From the cell containing the given text, extract its center point as (x, y) coordinate. 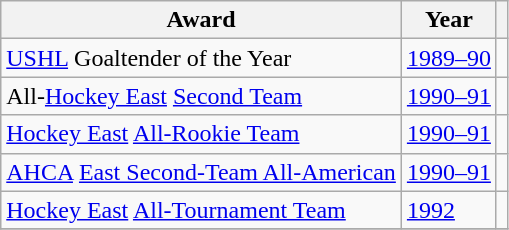
1989–90 (448, 58)
AHCA East Second-Team All-American (202, 172)
1992 (448, 210)
Award (202, 20)
Hockey East All-Rookie Team (202, 134)
All-Hockey East Second Team (202, 96)
USHL Goaltender of the Year (202, 58)
Year (448, 20)
Hockey East All-Tournament Team (202, 210)
